Scan for the cell matching the given text and deliver its (x, y) coordinate at center. 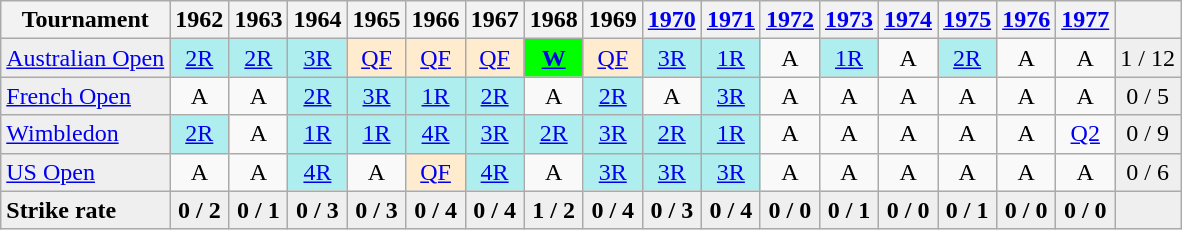
1973 (848, 20)
1976 (1026, 20)
1972 (790, 20)
0 / 2 (200, 210)
1969 (612, 20)
Wimbledon (86, 134)
Q2 (1086, 134)
0 / 5 (1148, 96)
1968 (554, 20)
1971 (730, 20)
Strike rate (86, 210)
1967 (494, 20)
1963 (258, 20)
1974 (908, 20)
1975 (968, 20)
Tournament (86, 20)
1977 (1086, 20)
1 / 2 (554, 210)
Australian Open (86, 58)
1965 (376, 20)
French Open (86, 96)
1962 (200, 20)
W (554, 58)
1964 (318, 20)
0 / 9 (1148, 134)
1966 (436, 20)
1970 (672, 20)
1 / 12 (1148, 58)
0 / 6 (1148, 172)
US Open (86, 172)
